Output the [x, y] coordinate of the center of the cell containing the given text.  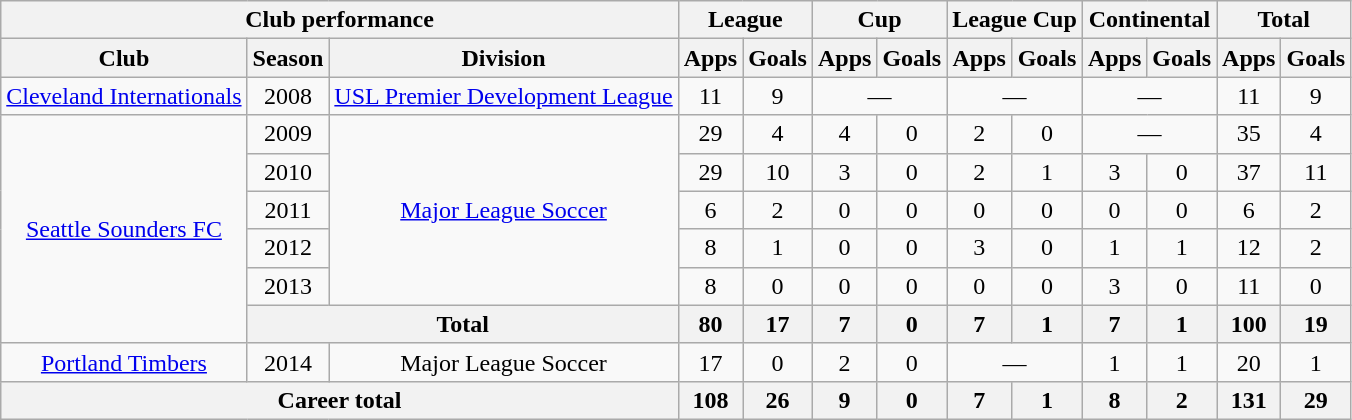
37 [1249, 172]
2010 [288, 172]
2012 [288, 248]
20 [1249, 362]
2011 [288, 210]
35 [1249, 134]
2008 [288, 96]
80 [710, 324]
USL Premier Development League [504, 96]
Club [124, 58]
131 [1249, 400]
Continental [1149, 20]
2014 [288, 362]
Cup [879, 20]
League [745, 20]
108 [710, 400]
Career total [340, 400]
Division [504, 58]
26 [778, 400]
12 [1249, 248]
Portland Timbers [124, 362]
Club performance [340, 20]
Cleveland Internationals [124, 96]
Seattle Sounders FC [124, 229]
Season [288, 58]
100 [1249, 324]
League Cup [1015, 20]
10 [778, 172]
19 [1316, 324]
2013 [288, 286]
2009 [288, 134]
